Return [X, Y] of the center of cell containing provided text 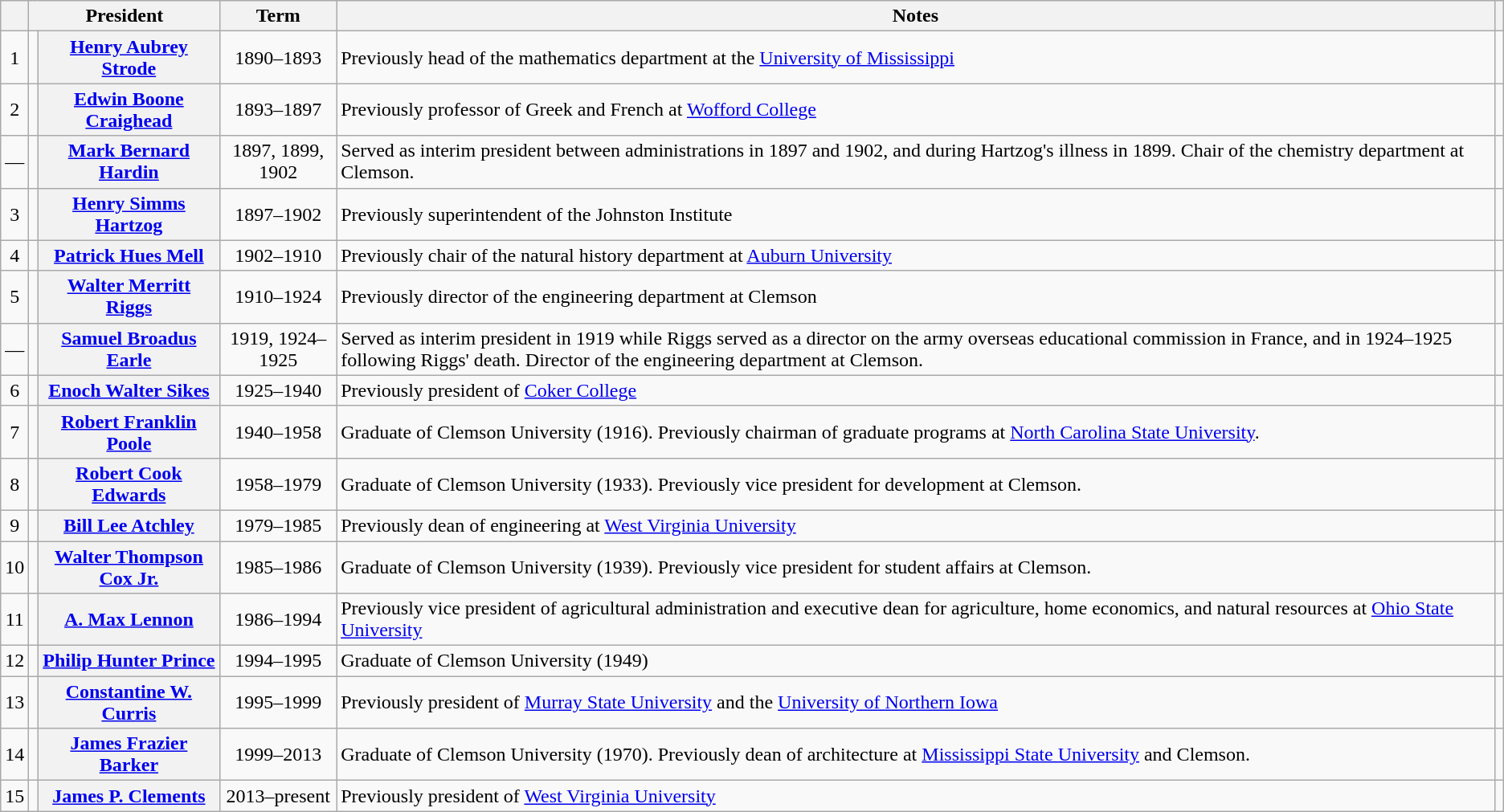
James P. Clements [129, 796]
4 [14, 255]
President [125, 16]
Philip Hunter Prince [129, 661]
1985–1986 [278, 567]
Graduate of Clemson University (1939). Previously vice president for student affairs at Clemson. [916, 567]
1995–1999 [278, 702]
Graduate of Clemson University (1949) [916, 661]
Previously president of Murray State University and the University of Northern Iowa [916, 702]
1902–1910 [278, 255]
Previously professor of Greek and French at Wofford College [916, 109]
1890–1893 [278, 58]
Graduate of Clemson University (1970). Previously dean of architecture at Mississippi State University and Clemson. [916, 755]
Previously chair of the natural history department at Auburn University [916, 255]
5 [14, 297]
14 [14, 755]
A. Max Lennon [129, 620]
Walter Thompson Cox Jr. [129, 567]
Notes [916, 16]
Graduate of Clemson University (1933). Previously vice president for development at Clemson. [916, 484]
7 [14, 432]
1 [14, 58]
Samuel Broadus Earle [129, 349]
Previously head of the mathematics department at the University of Mississippi [916, 58]
Bill Lee Atchley [129, 525]
Term [278, 16]
Henry Simms Hartzog [129, 214]
Previously president of West Virginia University [916, 796]
10 [14, 567]
Previously president of Coker College [916, 390]
James Frazier Barker [129, 755]
1897–1902 [278, 214]
1893–1897 [278, 109]
12 [14, 661]
1994–1995 [278, 661]
1940–1958 [278, 432]
Mark Bernard Hardin [129, 162]
Walter Merritt Riggs [129, 297]
2013–present [278, 796]
1979–1985 [278, 525]
Previously superintendent of the Johnston Institute [916, 214]
1999–2013 [278, 755]
1986–1994 [278, 620]
Patrick Hues Mell [129, 255]
1910–1924 [278, 297]
Previously dean of engineering at West Virginia University [916, 525]
Enoch Walter Sikes [129, 390]
Robert Franklin Poole [129, 432]
1925–1940 [278, 390]
11 [14, 620]
Edwin Boone Craighead [129, 109]
6 [14, 390]
1958–1979 [278, 484]
1897, 1899, 1902 [278, 162]
1919, 1924–1925 [278, 349]
Graduate of Clemson University (1916). Previously chairman of graduate programs at North Carolina State University. [916, 432]
13 [14, 702]
2 [14, 109]
Constantine W. Curris [129, 702]
3 [14, 214]
15 [14, 796]
9 [14, 525]
Henry Aubrey Strode [129, 58]
Previously director of the engineering department at Clemson [916, 297]
8 [14, 484]
Robert Cook Edwards [129, 484]
